Identify which cell holds the provided text, then report its [x, y] central coordinate. 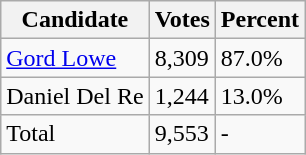
8,309 [182, 58]
Gord Lowe [75, 58]
Daniel Del Re [75, 96]
Total [75, 134]
13.0% [260, 96]
- [260, 134]
1,244 [182, 96]
Candidate [75, 20]
9,553 [182, 134]
87.0% [260, 58]
Votes [182, 20]
Percent [260, 20]
